Locate the cell with the specified text and output its [x, y] center coordinate. 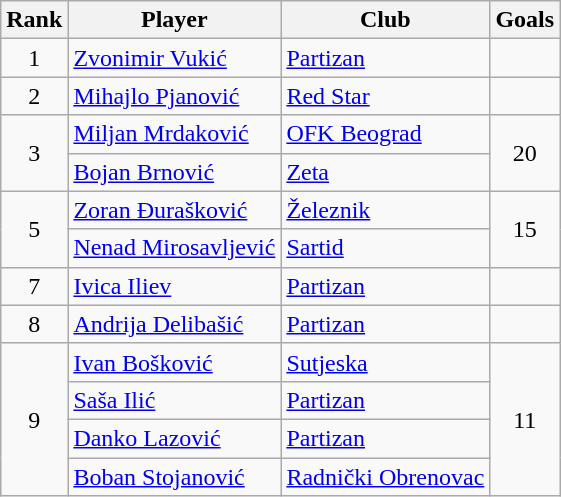
OFK Beograd [386, 134]
Red Star [386, 96]
Club [386, 20]
5 [34, 229]
Nenad Mirosavljević [174, 248]
2 [34, 96]
1 [34, 58]
Bojan Brnović [174, 172]
Mihajlo Pjanović [174, 96]
Rank [34, 20]
Danko Lazović [174, 438]
Zvonimir Vukić [174, 58]
15 [525, 229]
Miljan Mrdaković [174, 134]
8 [34, 324]
Zeta [386, 172]
Boban Stojanović [174, 477]
11 [525, 419]
Sartid [386, 248]
Andrija Delibašić [174, 324]
Player [174, 20]
Goals [525, 20]
Zoran Đurašković [174, 210]
3 [34, 153]
Radnički Obrenovac [386, 477]
9 [34, 419]
Sutjeska [386, 362]
7 [34, 286]
Ivica Iliev [174, 286]
Železnik [386, 210]
Saša Ilić [174, 400]
Ivan Bošković [174, 362]
20 [525, 153]
